From the cell containing the given text, extract its center point as (X, Y) coordinate. 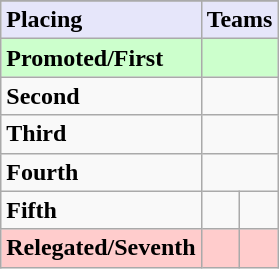
Third (101, 134)
Teams (240, 20)
Relegated/Seventh (101, 248)
Second (101, 96)
Placing (101, 20)
Promoted/First (101, 58)
Fourth (101, 172)
Fifth (101, 210)
